Output the [x, y] coordinate of the center of the cell containing the given text.  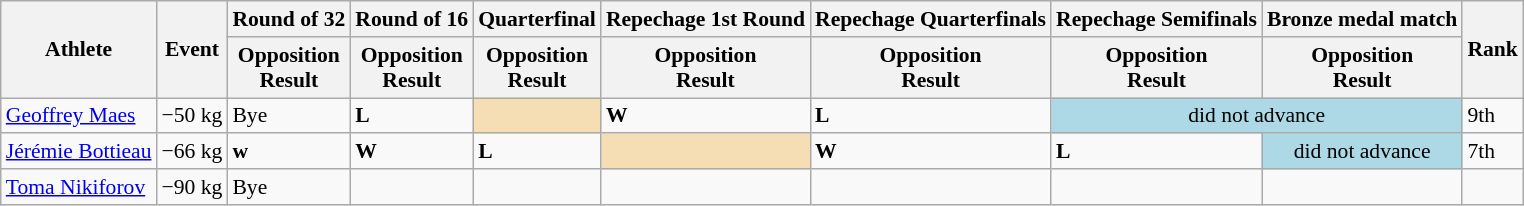
Repechage Quarterfinals [930, 19]
Repechage Semifinals [1156, 19]
Round of 32 [288, 19]
Jérémie Bottieau [79, 152]
Geoffrey Maes [79, 116]
Round of 16 [412, 19]
Rank [1492, 50]
7th [1492, 152]
9th [1492, 116]
Repechage 1st Round [706, 19]
−90 kg [192, 187]
Athlete [79, 50]
Quarterfinal [537, 19]
Toma Nikiforov [79, 187]
w [288, 152]
Event [192, 50]
−50 kg [192, 116]
−66 kg [192, 152]
Bronze medal match [1362, 19]
